Provide the (x, y) coordinate of the cell's center where the given text is located.  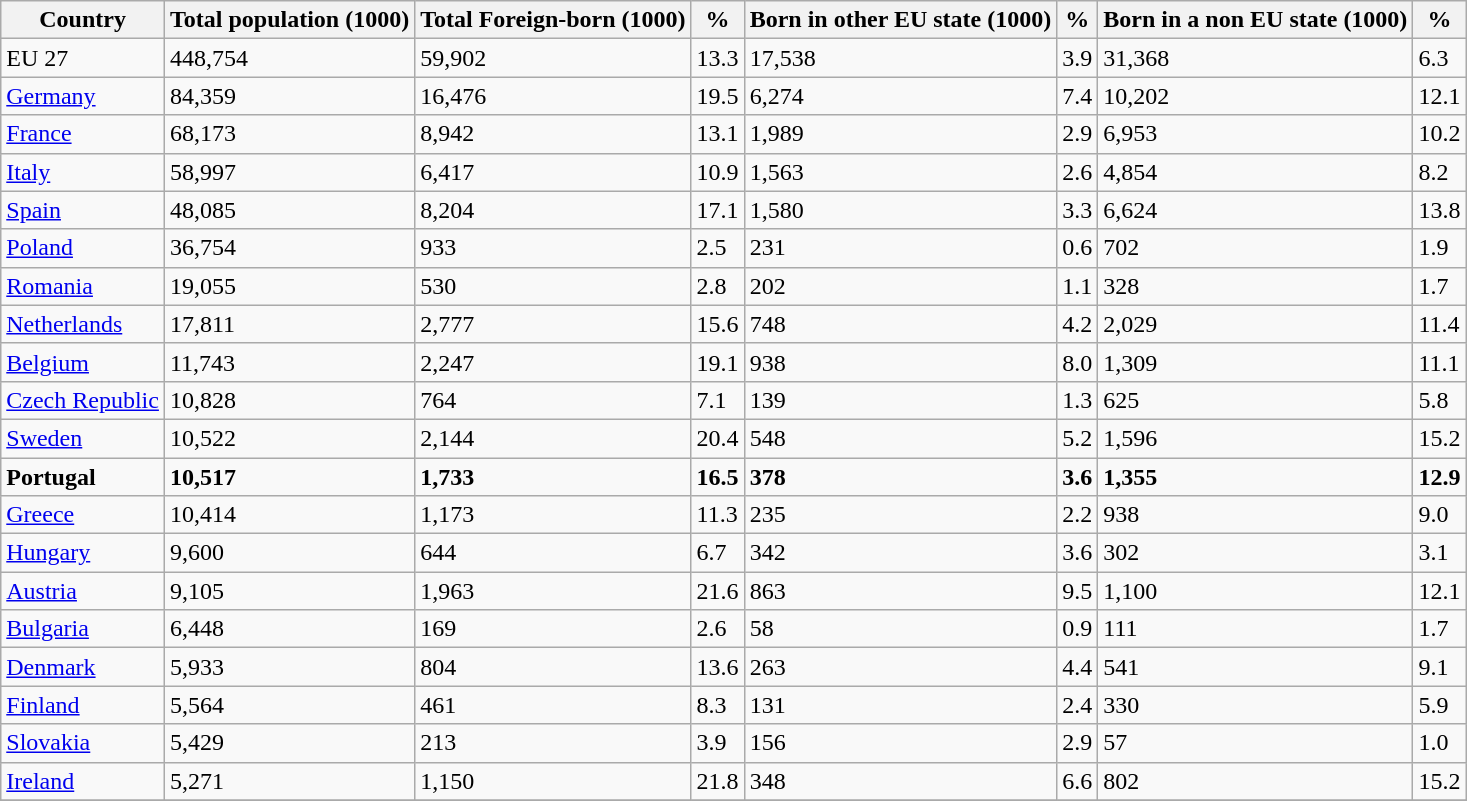
10,828 (289, 400)
21.6 (718, 591)
1,563 (900, 172)
15.6 (718, 324)
1.0 (1440, 743)
4.2 (1078, 324)
2.8 (718, 286)
11.1 (1440, 362)
57 (1256, 743)
548 (900, 438)
0.6 (1078, 248)
764 (553, 400)
58 (900, 629)
2,029 (1256, 324)
10.9 (718, 172)
1,580 (900, 210)
10,414 (289, 515)
2.5 (718, 248)
330 (1256, 705)
9.0 (1440, 515)
Spain (83, 210)
263 (900, 667)
0.9 (1078, 629)
625 (1256, 400)
7.1 (718, 400)
11.3 (718, 515)
2,247 (553, 362)
6,624 (1256, 210)
36,754 (289, 248)
448,754 (289, 58)
6.6 (1078, 781)
10,522 (289, 438)
Ireland (83, 781)
10,517 (289, 477)
5,933 (289, 667)
4,854 (1256, 172)
111 (1256, 629)
17,538 (900, 58)
2.4 (1078, 705)
9.1 (1440, 667)
6,448 (289, 629)
8,204 (553, 210)
Austria (83, 591)
169 (553, 629)
5,564 (289, 705)
19.5 (718, 96)
235 (900, 515)
1,100 (1256, 591)
3.1 (1440, 553)
131 (900, 705)
933 (553, 248)
19.1 (718, 362)
378 (900, 477)
9,600 (289, 553)
Hungary (83, 553)
342 (900, 553)
France (83, 134)
348 (900, 781)
5.9 (1440, 705)
8,942 (553, 134)
31,368 (1256, 58)
Total Foreign-born (1000) (553, 20)
802 (1256, 781)
1,173 (553, 515)
9,105 (289, 591)
1.9 (1440, 248)
13.8 (1440, 210)
530 (553, 286)
Italy (83, 172)
1.3 (1078, 400)
863 (900, 591)
7.4 (1078, 96)
Born in a non EU state (1000) (1256, 20)
13.1 (718, 134)
8.3 (718, 705)
Czech Republic (83, 400)
48,085 (289, 210)
1,989 (900, 134)
Sweden (83, 438)
20.4 (718, 438)
202 (900, 286)
2,777 (553, 324)
11,743 (289, 362)
Greece (83, 515)
Portugal (83, 477)
Finland (83, 705)
461 (553, 705)
68,173 (289, 134)
644 (553, 553)
4.4 (1078, 667)
Belgium (83, 362)
139 (900, 400)
2,144 (553, 438)
804 (553, 667)
Total population (1000) (289, 20)
13.3 (718, 58)
16.5 (718, 477)
11.4 (1440, 324)
302 (1256, 553)
59,902 (553, 58)
10.2 (1440, 134)
1,150 (553, 781)
Denmark (83, 667)
5,429 (289, 743)
6,274 (900, 96)
1,355 (1256, 477)
1,596 (1256, 438)
541 (1256, 667)
1,963 (553, 591)
Born in other EU state (1000) (900, 20)
Slovakia (83, 743)
Romania (83, 286)
21.8 (718, 781)
Poland (83, 248)
84,359 (289, 96)
8.0 (1078, 362)
EU 27 (83, 58)
13.6 (718, 667)
8.2 (1440, 172)
9.5 (1078, 591)
10,202 (1256, 96)
213 (553, 743)
6,953 (1256, 134)
1.1 (1078, 286)
6.7 (718, 553)
231 (900, 248)
748 (900, 324)
12.9 (1440, 477)
2.2 (1078, 515)
1,733 (553, 477)
19,055 (289, 286)
5,271 (289, 781)
Germany (83, 96)
Netherlands (83, 324)
58,997 (289, 172)
6,417 (553, 172)
17,811 (289, 324)
Bulgaria (83, 629)
16,476 (553, 96)
5.8 (1440, 400)
17.1 (718, 210)
1,309 (1256, 362)
5.2 (1078, 438)
Country (83, 20)
702 (1256, 248)
3.3 (1078, 210)
328 (1256, 286)
156 (900, 743)
6.3 (1440, 58)
